Scan for the cell matching the given text and deliver its [x, y] coordinate at center. 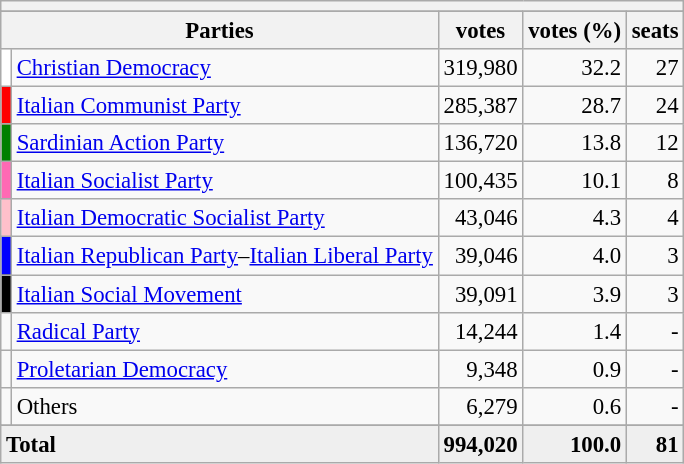
0.6 [575, 406]
Proletarian Democracy [224, 369]
4 [654, 219]
10.1 [575, 181]
votes (%) [575, 31]
Radical Party [224, 331]
27 [654, 68]
Total [220, 444]
Christian Democracy [224, 68]
24 [654, 106]
100.0 [575, 444]
319,980 [480, 68]
8 [654, 181]
Sardinian Action Party [224, 143]
Italian Democratic Socialist Party [224, 219]
Italian Republican Party–Italian Liberal Party [224, 256]
32.2 [575, 68]
4.0 [575, 256]
Italian Communist Party [224, 106]
Italian Socialist Party [224, 181]
39,091 [480, 294]
43,046 [480, 219]
4.3 [575, 219]
votes [480, 31]
136,720 [480, 143]
0.9 [575, 369]
100,435 [480, 181]
39,046 [480, 256]
12 [654, 143]
81 [654, 444]
13.8 [575, 143]
285,387 [480, 106]
Parties [220, 31]
Italian Social Movement [224, 294]
seats [654, 31]
6,279 [480, 406]
Others [224, 406]
28.7 [575, 106]
9,348 [480, 369]
994,020 [480, 444]
1.4 [575, 331]
14,244 [480, 331]
3.9 [575, 294]
